Pinpoint the cell where the given text exists, returning its [x, y] midpoint coordinate. 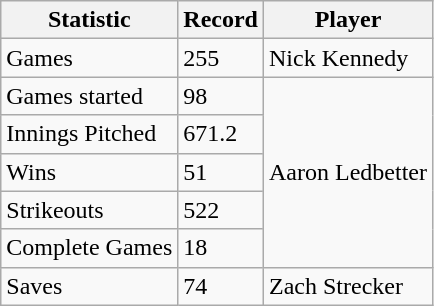
Zach Strecker [348, 286]
Wins [90, 172]
Player [348, 20]
Innings Pitched [90, 134]
522 [221, 210]
Statistic [90, 20]
Aaron Ledbetter [348, 172]
255 [221, 58]
671.2 [221, 134]
Games [90, 58]
Complete Games [90, 248]
98 [221, 96]
Record [221, 20]
Saves [90, 286]
Nick Kennedy [348, 58]
51 [221, 172]
74 [221, 286]
Games started [90, 96]
Strikeouts [90, 210]
18 [221, 248]
